Extract the [x, y] coordinate from the center of the cell holding the provided text.  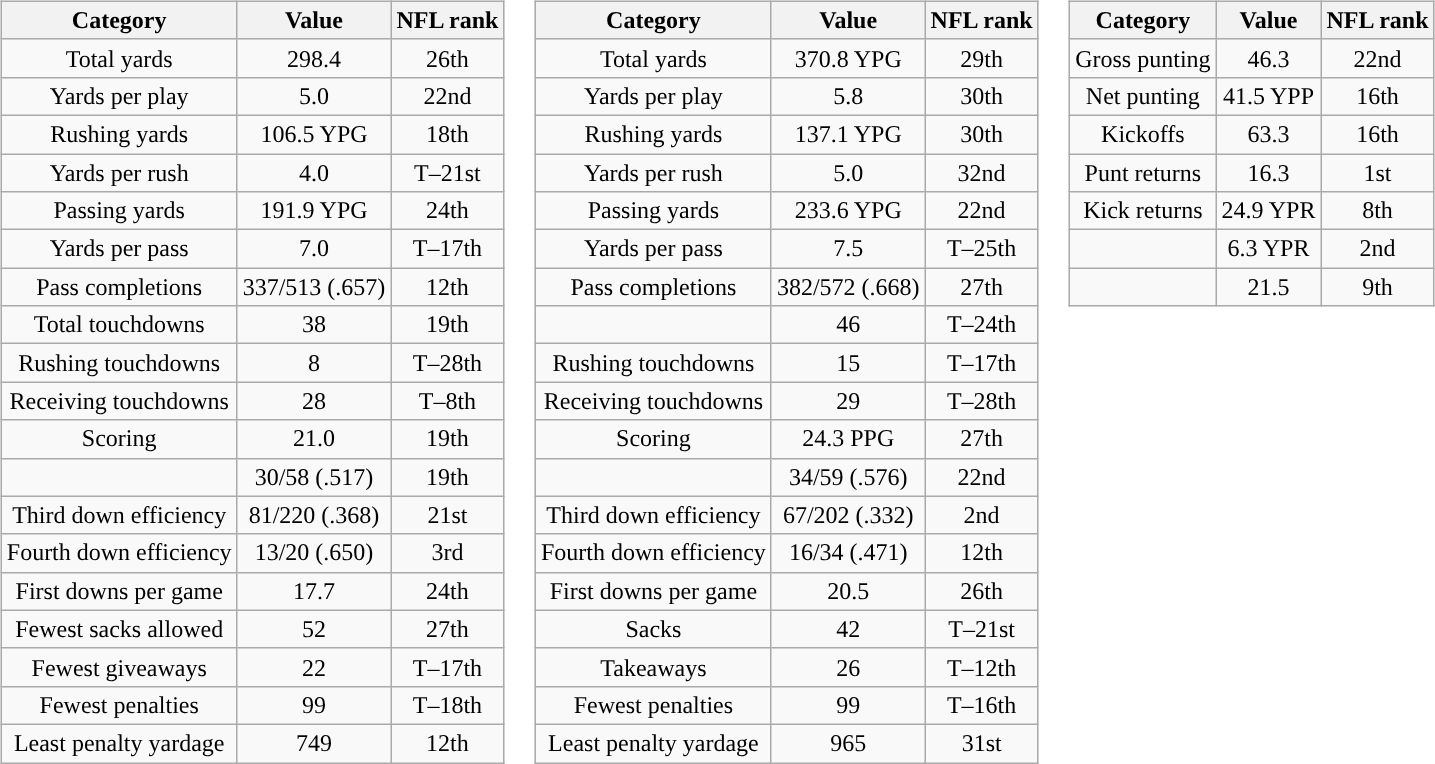
21.0 [314, 439]
Fewest sacks allowed [119, 629]
T–25th [982, 249]
32nd [982, 173]
1st [1378, 173]
8 [314, 363]
29th [982, 58]
67/202 (.332) [848, 515]
31st [982, 743]
337/513 (.657) [314, 287]
46.3 [1268, 58]
233.6 YPG [848, 211]
106.5 YPG [314, 134]
22 [314, 667]
17.7 [314, 591]
28 [314, 401]
T–24th [982, 325]
Net punting [1143, 96]
9th [1378, 287]
Kick returns [1143, 211]
Total touchdowns [119, 325]
18th [448, 134]
370.8 YPG [848, 58]
T–16th [982, 705]
T–8th [448, 401]
41.5 YPP [1268, 96]
20.5 [848, 591]
3rd [448, 553]
Fewest giveaways [119, 667]
29 [848, 401]
Kickoffs [1143, 134]
749 [314, 743]
16.3 [1268, 173]
24.9 YPR [1268, 211]
137.1 YPG [848, 134]
Punt returns [1143, 173]
7.0 [314, 249]
6.3 YPR [1268, 249]
5.8 [848, 96]
Sacks [653, 629]
191.9 YPG [314, 211]
38 [314, 325]
7.5 [848, 249]
T–12th [982, 667]
4.0 [314, 173]
24.3 PPG [848, 439]
34/59 (.576) [848, 477]
21st [448, 515]
81/220 (.368) [314, 515]
15 [848, 363]
298.4 [314, 58]
42 [848, 629]
52 [314, 629]
30/58 (.517) [314, 477]
63.3 [1268, 134]
46 [848, 325]
8th [1378, 211]
Takeaways [653, 667]
382/572 (.668) [848, 287]
26 [848, 667]
21.5 [1268, 287]
13/20 (.650) [314, 553]
T–18th [448, 705]
16/34 (.471) [848, 553]
965 [848, 743]
Gross punting [1143, 58]
